For the text-containing cell, return its midpoint in [X, Y] coordinate format. 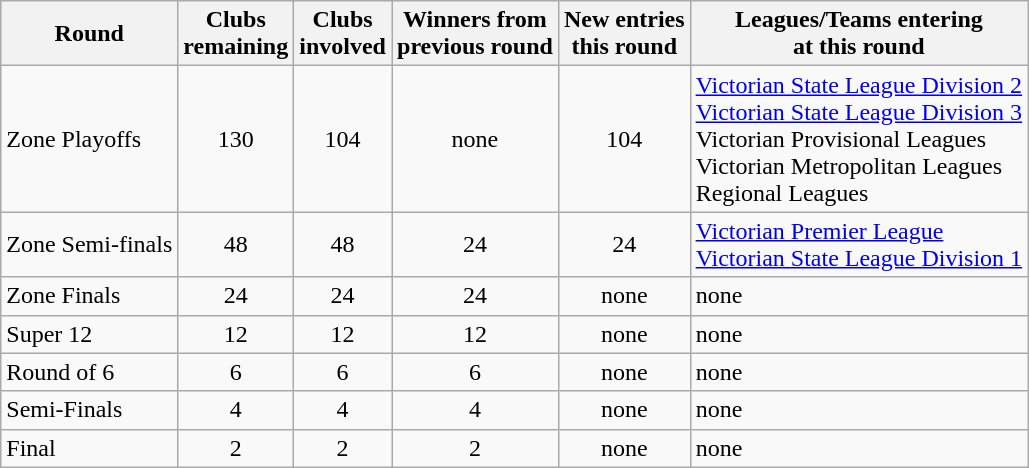
130 [236, 139]
Final [90, 448]
Round [90, 34]
Semi-Finals [90, 410]
Winners fromprevious round [476, 34]
Super 12 [90, 334]
Clubsinvolved [343, 34]
Round of 6 [90, 372]
Zone Semi-finals [90, 244]
Zone Playoffs [90, 139]
Victorian Premier LeagueVictorian State League Division 1 [859, 244]
New entriesthis round [624, 34]
Victorian State League Division 2Victorian State League Division 3Victorian Provisional LeaguesVictorian Metropolitan LeaguesRegional Leagues [859, 139]
Leagues/Teams enteringat this round [859, 34]
Clubsremaining [236, 34]
Zone Finals [90, 296]
